For the text-containing cell, return its midpoint in [X, Y] coordinate format. 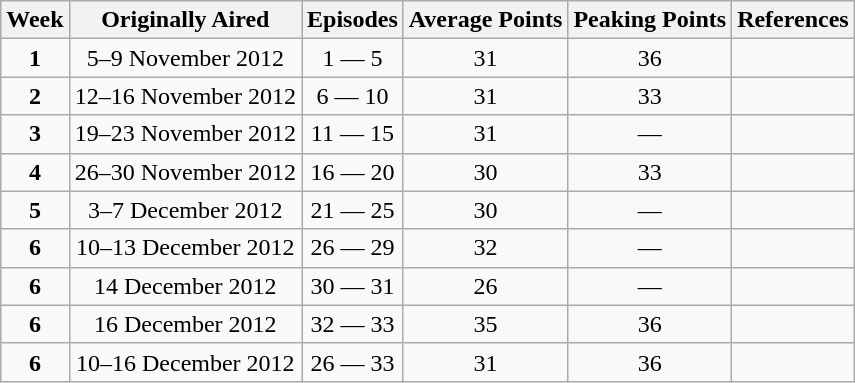
32 [486, 248]
26 — 29 [353, 248]
3–7 December 2012 [185, 210]
14 December 2012 [185, 286]
3 [35, 134]
35 [486, 324]
32 — 33 [353, 324]
21 — 25 [353, 210]
16 — 20 [353, 172]
1 [35, 58]
11 — 15 [353, 134]
4 [35, 172]
Originally Aired [185, 20]
Average Points [486, 20]
26 — 33 [353, 362]
26–30 November 2012 [185, 172]
1 — 5 [353, 58]
10–16 December 2012 [185, 362]
30 — 31 [353, 286]
6 — 10 [353, 96]
12–16 November 2012 [185, 96]
5 [35, 210]
References [794, 20]
19–23 November 2012 [185, 134]
16 December 2012 [185, 324]
Episodes [353, 20]
5–9 November 2012 [185, 58]
Peaking Points [650, 20]
10–13 December 2012 [185, 248]
26 [486, 286]
Week [35, 20]
2 [35, 96]
